Output the (x, y) coordinate of the center of the cell containing the given text.  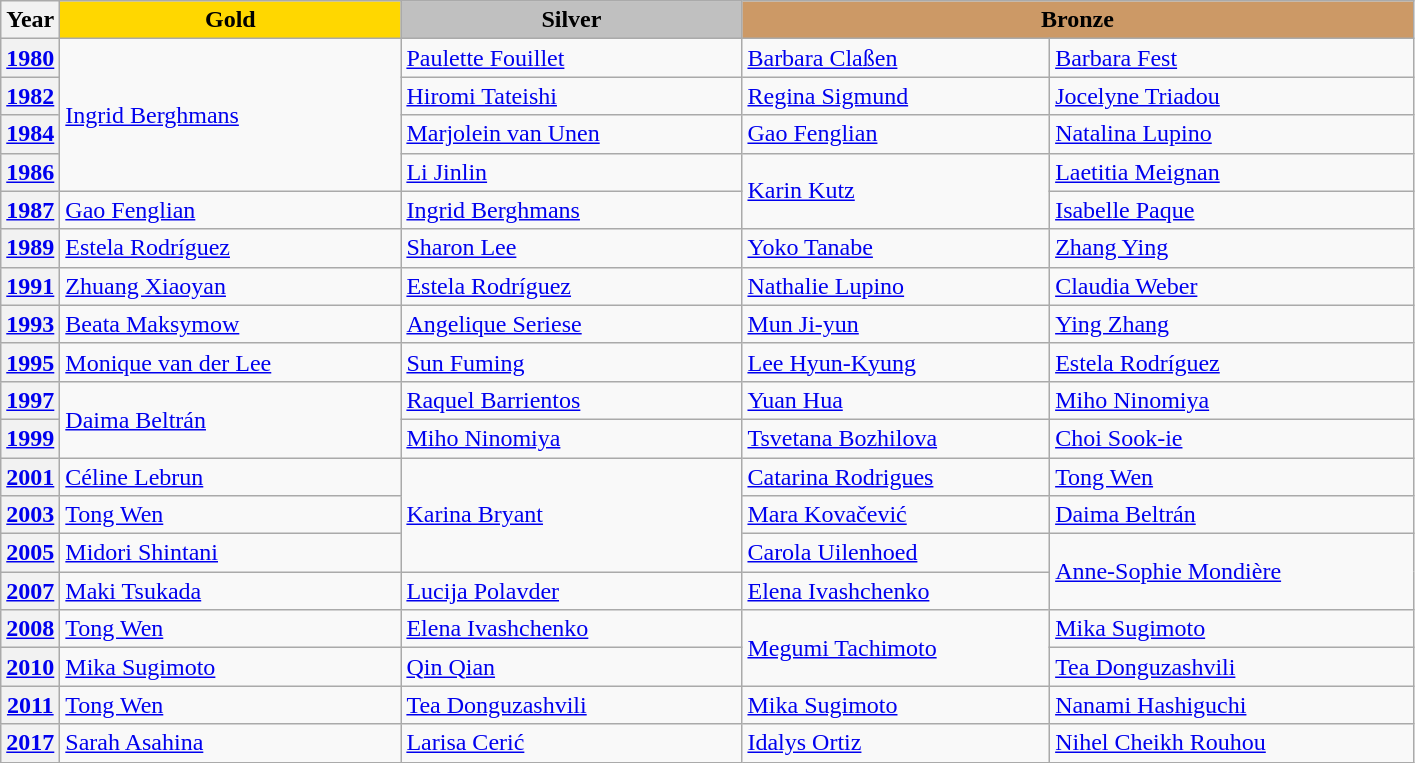
1980 (30, 58)
Regina Sigmund (896, 96)
1995 (30, 362)
Choi Sook-ie (1232, 438)
Beata Maksymow (230, 324)
Silver (572, 20)
Gold (230, 20)
Isabelle Paque (1232, 210)
Natalina Lupino (1232, 134)
Karin Kutz (896, 191)
2011 (30, 705)
Barbara Fest (1232, 58)
2003 (30, 515)
2010 (30, 667)
1993 (30, 324)
Zhang Ying (1232, 248)
Qin Qian (572, 667)
Idalys Ortiz (896, 743)
Sarah Asahina (230, 743)
Catarina Rodrigues (896, 477)
Mun Ji-yun (896, 324)
Zhuang Xiaoyan (230, 286)
Lee Hyun-Kyung (896, 362)
Laetitia Meignan (1232, 172)
Barbara Claßen (896, 58)
1999 (30, 438)
Li Jinlin (572, 172)
Marjolein van Unen (572, 134)
Hiromi Tateishi (572, 96)
1991 (30, 286)
Larisa Cerić (572, 743)
Karina Bryant (572, 515)
2007 (30, 591)
2005 (30, 553)
Paulette Fouillet (572, 58)
1997 (30, 400)
Yuan Hua (896, 400)
Raquel Barrientos (572, 400)
2017 (30, 743)
Yoko Tanabe (896, 248)
Nathalie Lupino (896, 286)
Carola Uilenhoed (896, 553)
Megumi Tachimoto (896, 648)
Angelique Seriese (572, 324)
1986 (30, 172)
Céline Lebrun (230, 477)
Anne-Sophie Mondière (1232, 572)
Ying Zhang (1232, 324)
Nihel Cheikh Rouhou (1232, 743)
Year (30, 20)
Jocelyne Triadou (1232, 96)
Bronze (1078, 20)
Claudia Weber (1232, 286)
Monique van der Lee (230, 362)
Maki Tsukada (230, 591)
Tsvetana Bozhilova (896, 438)
Sun Fuming (572, 362)
Nanami Hashiguchi (1232, 705)
Midori Shintani (230, 553)
Mara Kovačević (896, 515)
2001 (30, 477)
1982 (30, 96)
Sharon Lee (572, 248)
1987 (30, 210)
Lucija Polavder (572, 591)
1984 (30, 134)
2008 (30, 629)
1989 (30, 248)
